Provide the (X, Y) coordinate of the cell's center where the given text is located.  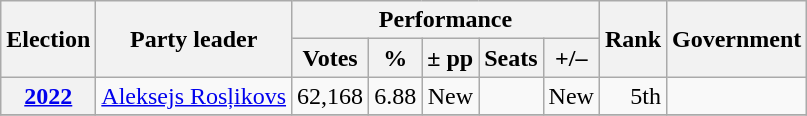
Aleksejs Rosļikovs (194, 96)
% (396, 58)
62,168 (330, 96)
Election (48, 39)
Government (737, 39)
Seats (511, 58)
Party leader (194, 39)
Rank (632, 39)
+/– (571, 58)
± pp (450, 58)
Performance (446, 20)
2022 (48, 96)
6.88 (396, 96)
Votes (330, 58)
5th (632, 96)
